Return the (x, y) coordinate for the center point of the cell that contains the specified text.  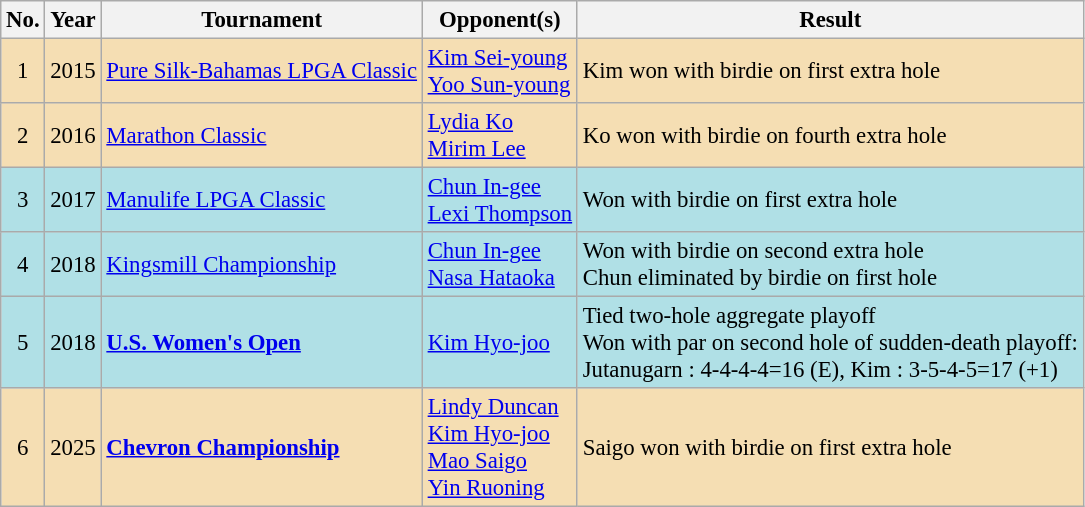
4 (23, 264)
2016 (73, 136)
2015 (73, 72)
Lydia Ko Mirim Lee (500, 136)
Kim Hyo-joo (500, 343)
Chevron Championship (262, 448)
Year (73, 20)
6 (23, 448)
Kim Sei-young Yoo Sun-young (500, 72)
Opponent(s) (500, 20)
Manulife LPGA Classic (262, 200)
Tied two-hole aggregate playoff Won with par on second hole of sudden-death playoff:Jutanugarn : 4-4-4-4=16 (E), Kim : 3-5-4-5=17 (+1) (830, 343)
2025 (73, 448)
Won with birdie on second extra holeChun eliminated by birdie on first hole (830, 264)
Lindy Duncan Kim Hyo-joo Mao Saigo Yin Ruoning (500, 448)
Won with birdie on first extra hole (830, 200)
Result (830, 20)
Ko won with birdie on fourth extra hole (830, 136)
Pure Silk-Bahamas LPGA Classic (262, 72)
Marathon Classic (262, 136)
Saigo won with birdie on first extra hole (830, 448)
5 (23, 343)
Kingsmill Championship (262, 264)
Chun In-gee Lexi Thompson (500, 200)
2017 (73, 200)
2 (23, 136)
Kim won with birdie on first extra hole (830, 72)
1 (23, 72)
Tournament (262, 20)
Chun In-gee Nasa Hataoka (500, 264)
3 (23, 200)
No. (23, 20)
U.S. Women's Open (262, 343)
